Pinpoint the cell where the given text exists, returning its [X, Y] midpoint coordinate. 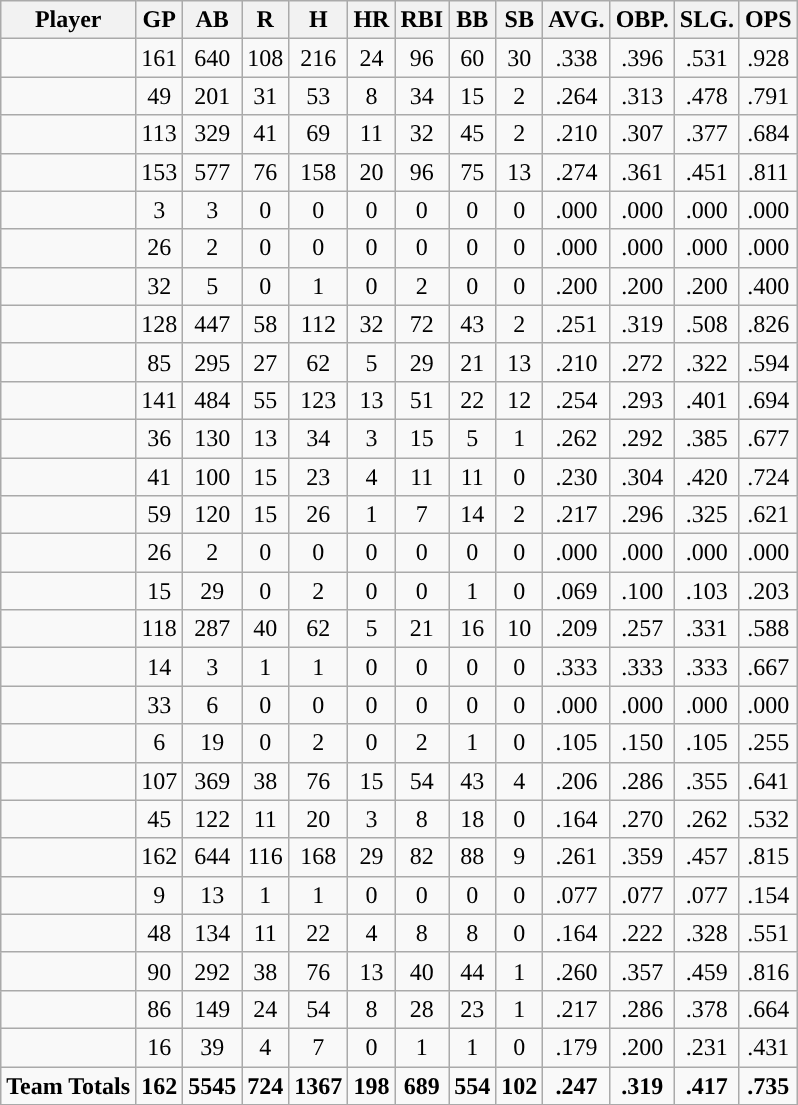
149 [212, 1009]
39 [212, 1047]
31 [266, 96]
Player [68, 20]
18 [472, 819]
644 [212, 857]
.338 [576, 58]
329 [212, 134]
.400 [768, 286]
BB [472, 20]
51 [422, 400]
.791 [768, 96]
.396 [642, 58]
.313 [642, 96]
30 [520, 58]
.270 [642, 819]
.551 [768, 933]
SLG. [706, 20]
.588 [768, 629]
12 [520, 400]
.203 [768, 591]
.100 [642, 591]
.304 [642, 477]
Team Totals [68, 1085]
130 [212, 438]
.255 [768, 743]
.724 [768, 477]
120 [212, 515]
49 [160, 96]
36 [160, 438]
AVG. [576, 20]
.251 [576, 324]
.459 [706, 971]
689 [422, 1085]
.359 [642, 857]
.222 [642, 933]
44 [472, 971]
.811 [768, 172]
.296 [642, 515]
.307 [642, 134]
R [266, 20]
.069 [576, 591]
.357 [642, 971]
.928 [768, 58]
.264 [576, 96]
287 [212, 629]
158 [318, 172]
88 [472, 857]
.261 [576, 857]
OPS [768, 20]
201 [212, 96]
161 [160, 58]
OBP. [642, 20]
.230 [576, 477]
.206 [576, 781]
118 [160, 629]
69 [318, 134]
.355 [706, 781]
.322 [706, 362]
53 [318, 96]
10 [520, 629]
.361 [642, 172]
577 [212, 172]
85 [160, 362]
60 [472, 58]
.385 [706, 438]
86 [160, 1009]
168 [318, 857]
.451 [706, 172]
.641 [768, 781]
134 [212, 933]
.815 [768, 857]
.532 [768, 819]
102 [520, 1085]
5545 [212, 1085]
.150 [642, 743]
19 [212, 743]
1367 [318, 1085]
107 [160, 781]
.231 [706, 1047]
.667 [768, 667]
112 [318, 324]
.328 [706, 933]
.478 [706, 96]
.816 [768, 971]
.735 [768, 1085]
72 [422, 324]
RBI [422, 20]
.378 [706, 1009]
.420 [706, 477]
100 [212, 477]
369 [212, 781]
198 [372, 1085]
.826 [768, 324]
75 [472, 172]
292 [212, 971]
.260 [576, 971]
.257 [642, 629]
58 [266, 324]
216 [318, 58]
.417 [706, 1085]
33 [160, 705]
AB [212, 20]
.274 [576, 172]
GP [160, 20]
.664 [768, 1009]
SB [520, 20]
.694 [768, 400]
141 [160, 400]
82 [422, 857]
122 [212, 819]
.254 [576, 400]
90 [160, 971]
.325 [706, 515]
.677 [768, 438]
153 [160, 172]
.684 [768, 134]
.292 [642, 438]
.103 [706, 591]
.247 [576, 1085]
724 [266, 1085]
.209 [576, 629]
123 [318, 400]
.154 [768, 895]
.331 [706, 629]
108 [266, 58]
.179 [576, 1047]
.508 [706, 324]
640 [212, 58]
27 [266, 362]
295 [212, 362]
.457 [706, 857]
.401 [706, 400]
.621 [768, 515]
.293 [642, 400]
116 [266, 857]
H [318, 20]
55 [266, 400]
113 [160, 134]
447 [212, 324]
128 [160, 324]
.531 [706, 58]
48 [160, 933]
484 [212, 400]
59 [160, 515]
.594 [768, 362]
HR [372, 20]
.431 [768, 1047]
554 [472, 1085]
.272 [642, 362]
28 [422, 1009]
.377 [706, 134]
